Scan for the cell matching the given text and deliver its [X, Y] coordinate at center. 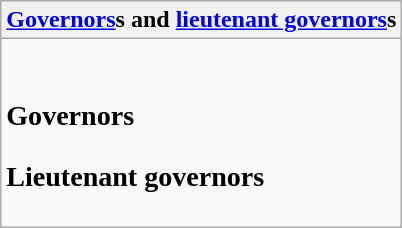
GovernorsLieutenant governors [202, 133]
Governorss and lieutenant governorss [202, 20]
